Return [x, y] of the center of cell containing provided text 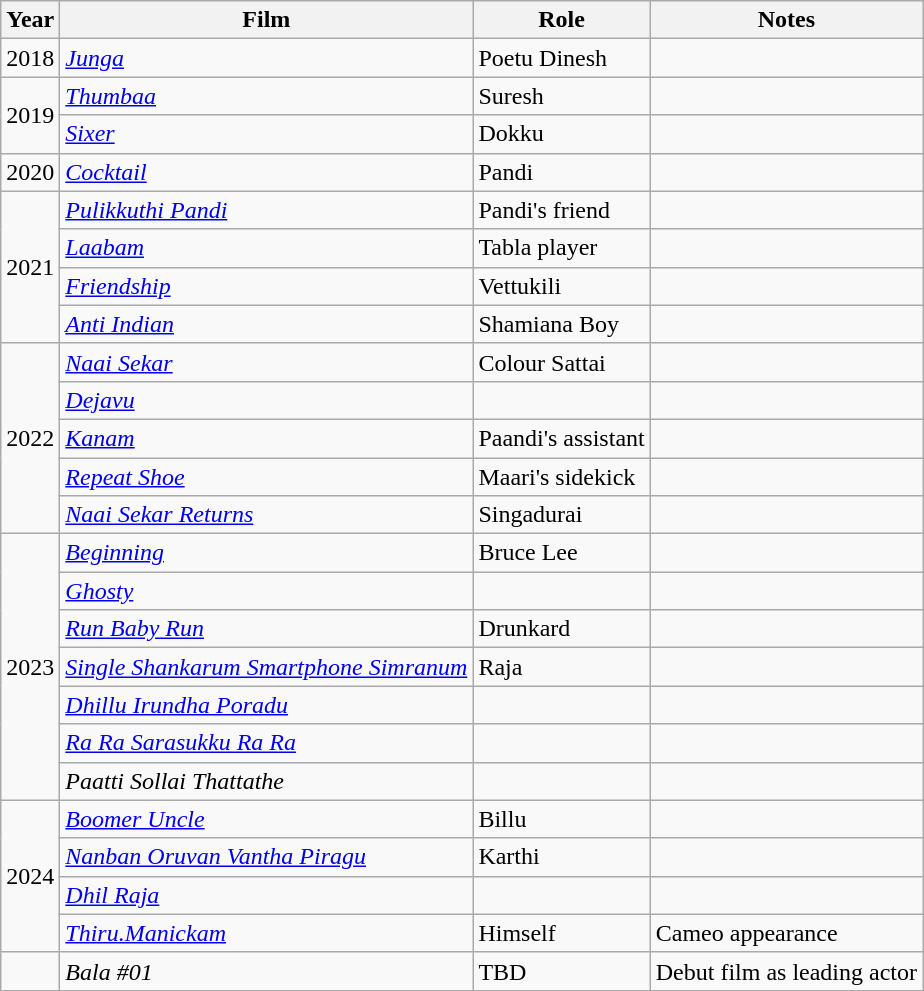
Maari's sidekick [562, 477]
Run Baby Run [266, 629]
Year [30, 20]
Paatti Sollai Thattathe [266, 781]
Laabam [266, 248]
Raja [562, 667]
Bala #01 [266, 971]
Role [562, 20]
Bruce Lee [562, 553]
Dhillu Irundha Poradu [266, 705]
Boomer Uncle [266, 819]
Sixer [266, 134]
Nanban Oruvan Vantha Piragu [266, 857]
2018 [30, 58]
Junga [266, 58]
Film [266, 20]
Billu [562, 819]
Paandi's assistant [562, 438]
2022 [30, 438]
TBD [562, 971]
Ra Ra Sarasukku Ra Ra [266, 743]
Singadurai [562, 515]
Drunkard [562, 629]
Ghosty [266, 591]
Thiru.Manickam [266, 933]
Naai Sekar [266, 362]
Tabla player [562, 248]
Friendship [266, 286]
Pandi's friend [562, 210]
2024 [30, 876]
Repeat Shoe [266, 477]
Naai Sekar Returns [266, 515]
Cameo appearance [786, 933]
Pandi [562, 172]
Himself [562, 933]
Dejavu [266, 400]
Single Shankarum Smartphone Simranum [266, 667]
Karthi [562, 857]
Shamiana Boy [562, 324]
2021 [30, 267]
Debut film as leading actor [786, 971]
Suresh [562, 96]
2020 [30, 172]
Beginning [266, 553]
Cocktail [266, 172]
Kanam [266, 438]
Anti Indian [266, 324]
Thumbaa [266, 96]
Dokku [562, 134]
Pulikkuthi Pandi [266, 210]
Dhil Raja [266, 895]
Poetu Dinesh [562, 58]
2019 [30, 115]
2023 [30, 667]
Notes [786, 20]
Colour Sattai [562, 362]
Vettukili [562, 286]
